Determine the (x, y) coordinate at the center of the cell enclosing the given text.  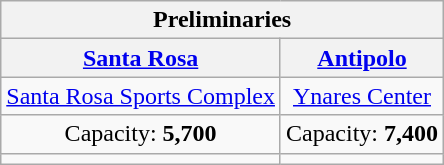
Preliminaries (222, 20)
Capacity: 5,700 (141, 134)
Antipolo (362, 58)
Ynares Center (362, 96)
Capacity: 7,400 (362, 134)
Santa Rosa (141, 58)
Santa Rosa Sports Complex (141, 96)
